Output the (x, y) coordinate of the center of the cell containing the given text.  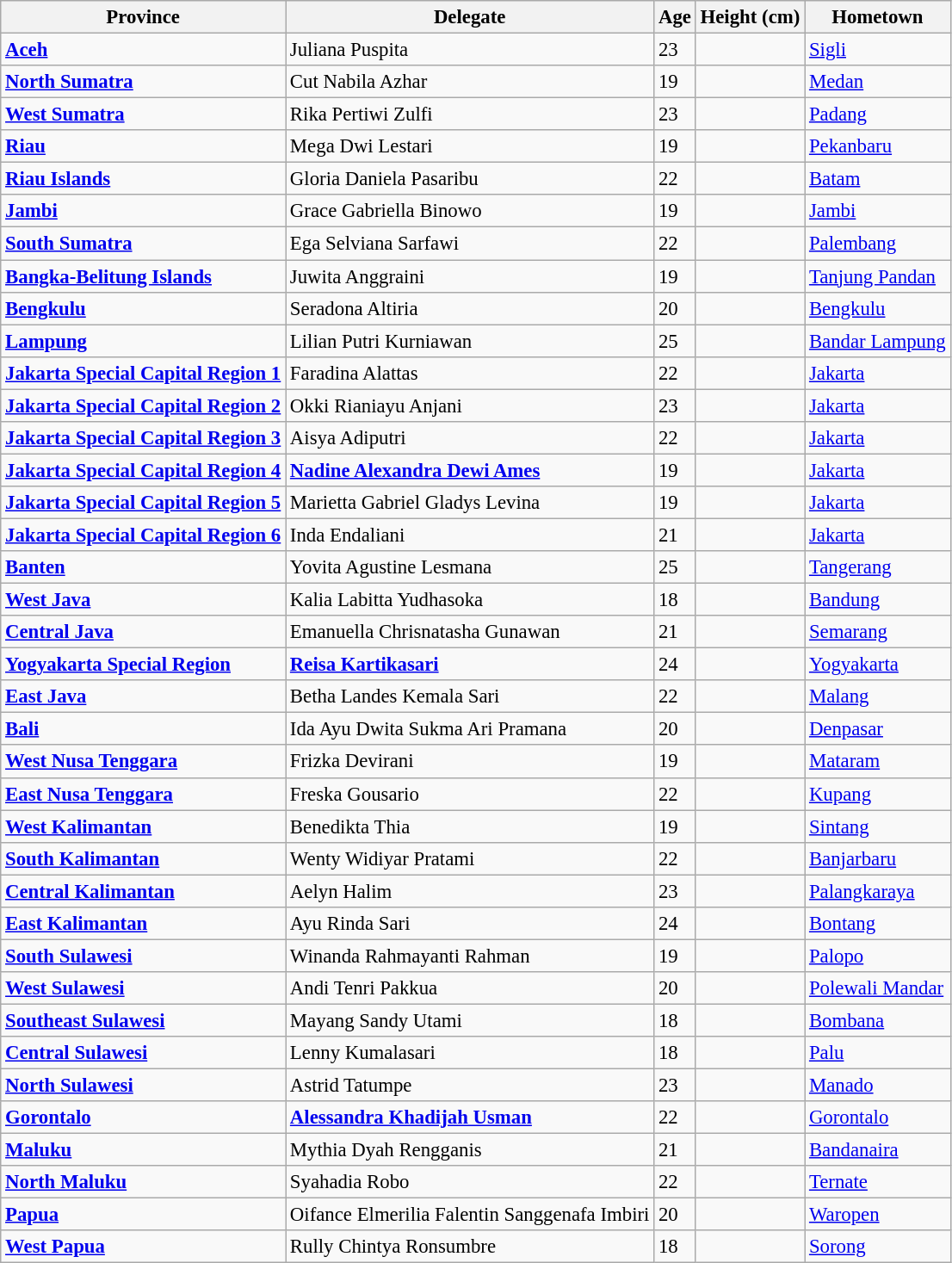
Cut Nabila Azhar (470, 82)
Manado (878, 1086)
Jakarta Special Capital Region 1 (143, 373)
Oifance Elmerilia Falentin Sanggenafa Imbiri (470, 1215)
Lampung (143, 341)
West Sulawesi (143, 988)
Juwita Anggraini (470, 276)
Banjarbaru (878, 858)
Bandung (878, 600)
Maluku (143, 1150)
Reisa Kartikasari (470, 665)
Mythia Dyah Rengganis (470, 1150)
South Sulawesi (143, 956)
East Java (143, 697)
Alessandra Khadijah Usman (470, 1118)
West Java (143, 600)
Jakarta Special Capital Region 6 (143, 535)
Bandanaira (878, 1150)
Jakarta Special Capital Region 2 (143, 406)
Riau (143, 146)
Juliana Puspita (470, 50)
Kalia Labitta Yudhasoka (470, 600)
Waropen (878, 1215)
Mataram (878, 762)
Emanuella Chrisnatasha Gunawan (470, 632)
Palu (878, 1053)
West Kalimantan (143, 827)
Bali (143, 729)
Polewali Mandar (878, 988)
Age (675, 17)
Tangerang (878, 567)
Wenty Widiyar Pratami (470, 858)
Medan (878, 82)
Marietta Gabriel Gladys Levina (470, 503)
Inda Endaliani (470, 535)
Rika Pertiwi Zulfi (470, 115)
Jakarta Special Capital Region 4 (143, 470)
Benedikta Thia (470, 827)
Palembang (878, 244)
South Sumatra (143, 244)
Ega Selviana Sarfawi (470, 244)
Bangka-Belitung Islands (143, 276)
Bontang (878, 924)
Andi Tenri Pakkua (470, 988)
Faradina Alattas (470, 373)
Ternate (878, 1182)
Semarang (878, 632)
Central Kalimantan (143, 891)
Lilian Putri Kurniawan (470, 341)
Freska Gousario (470, 794)
Hometown (878, 17)
Lenny Kumalasari (470, 1053)
Tanjung Pandan (878, 276)
Mega Dwi Lestari (470, 146)
Central Java (143, 632)
Riau Islands (143, 179)
Yogyakarta Special Region (143, 665)
North Maluku (143, 1182)
Astrid Tatumpe (470, 1086)
South Kalimantan (143, 858)
Grace Gabriella Binowo (470, 211)
East Kalimantan (143, 924)
Banten (143, 567)
Frizka Devirani (470, 762)
Sintang (878, 827)
Okki Rianiayu Anjani (470, 406)
Winanda Rahmayanti Rahman (470, 956)
Central Sulawesi (143, 1053)
Ayu Rinda Sari (470, 924)
Aelyn Halim (470, 891)
Ida Ayu Dwita Sukma Ari Pramana (470, 729)
Delegate (470, 17)
North Sulawesi (143, 1086)
Bombana (878, 1020)
Jakarta Special Capital Region 3 (143, 438)
Yogyakarta (878, 665)
North Sumatra (143, 82)
Aisya Adiputri (470, 438)
Malang (878, 697)
Province (143, 17)
Padang (878, 115)
Southeast Sulawesi (143, 1020)
Seradona Altiria (470, 308)
Betha Landes Kemala Sari (470, 697)
Gloria Daniela Pasaribu (470, 179)
Pekanbaru (878, 146)
Kupang (878, 794)
Papua (143, 1215)
Yovita Agustine Lesmana (470, 567)
Nadine Alexandra Dewi Ames (470, 470)
West Sumatra (143, 115)
Sigli (878, 50)
Bandar Lampung (878, 341)
East Nusa Tenggara (143, 794)
Palangkaraya (878, 891)
Syahadia Robo (470, 1182)
West Nusa Tenggara (143, 762)
Jakarta Special Capital Region 5 (143, 503)
Mayang Sandy Utami (470, 1020)
Aceh (143, 50)
Height (cm) (750, 17)
Palopo (878, 956)
Batam (878, 179)
Denpasar (878, 729)
